Return the (X, Y) coordinate for the center point of the cell that contains the specified text.  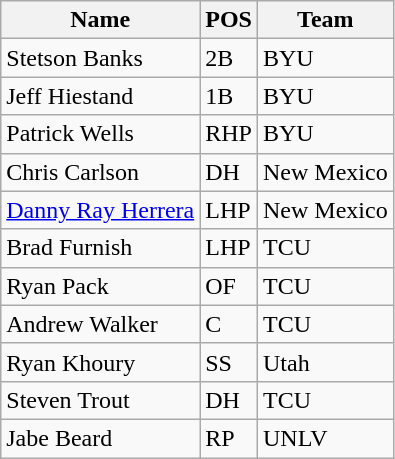
RHP (229, 134)
2B (229, 58)
UNLV (325, 438)
Utah (325, 362)
Patrick Wells (100, 134)
Stetson Banks (100, 58)
POS (229, 20)
Ryan Pack (100, 286)
RP (229, 438)
Brad Furnish (100, 248)
Jeff Hiestand (100, 96)
Team (325, 20)
Jabe Beard (100, 438)
Name (100, 20)
OF (229, 286)
Steven Trout (100, 400)
1B (229, 96)
C (229, 324)
Chris Carlson (100, 172)
Ryan Khoury (100, 362)
SS (229, 362)
Danny Ray Herrera (100, 210)
Andrew Walker (100, 324)
